Return [x, y] of the center of cell containing provided text 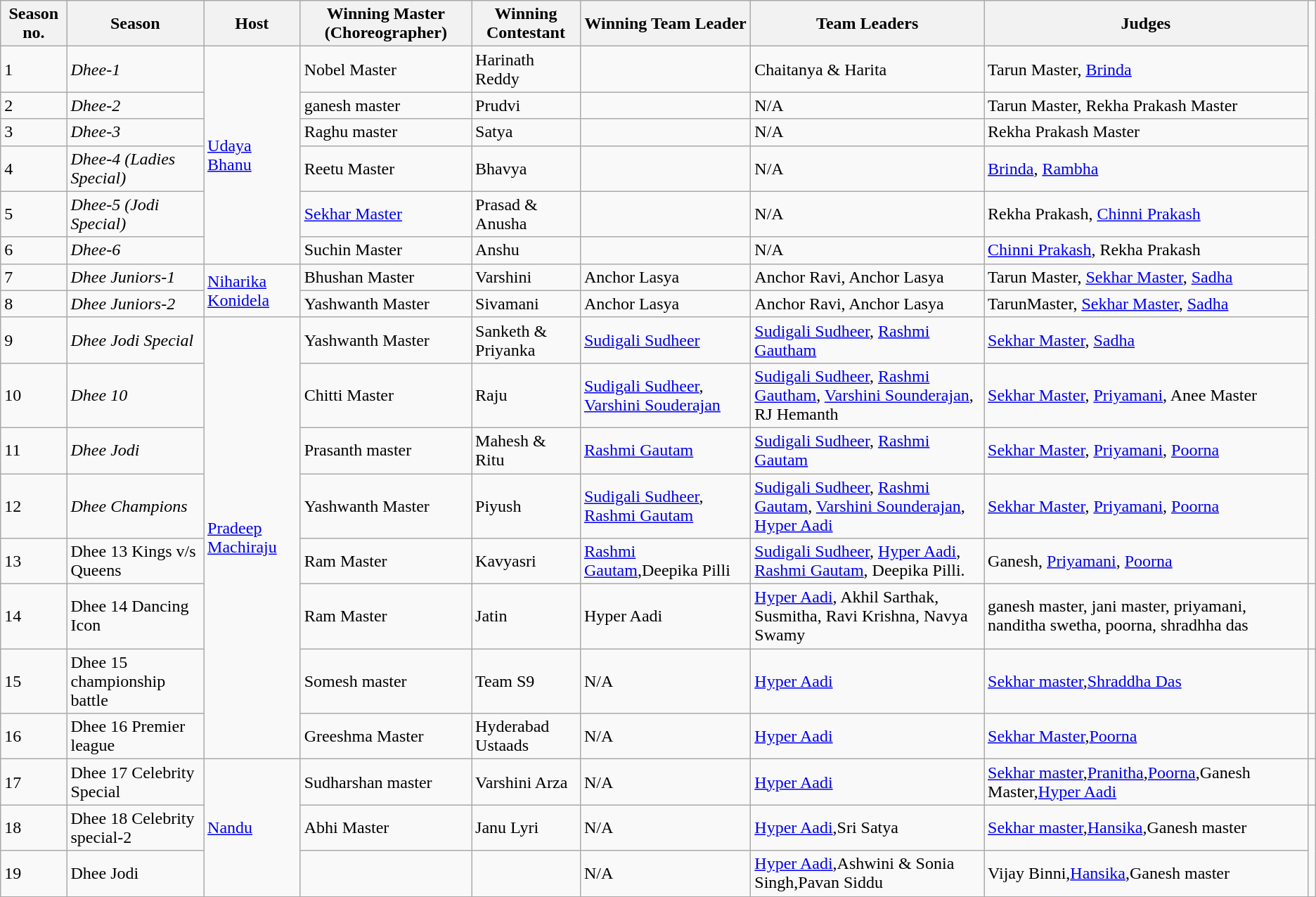
Bhushan Master [385, 277]
Sekhar Master, Priyamani, Anee Master [1146, 395]
Hyper Aadi, Akhil Sarthak, Susmitha, Ravi Krishna, Navya Swamy [867, 617]
Abhi Master [385, 828]
Host [252, 24]
19 [34, 873]
Brinda, Rambha [1146, 169]
Dhee-2 [135, 105]
Dhee Juniors-1 [135, 277]
11 [34, 450]
15 [34, 681]
Sivamani [526, 304]
Season [135, 24]
Satya [526, 132]
Kavyasri [526, 561]
4 [34, 169]
ganesh master [385, 105]
Dhee 16 Premier league [135, 737]
Tarun Master, Brinda [1146, 69]
Hyper Aadi,Sri Satya [867, 828]
Sanketh & Priyanka [526, 340]
Varshini Arza [526, 782]
16 [34, 737]
Chaitanya & Harita [867, 69]
Season no. [34, 24]
Team Leaders [867, 24]
Sudigali Sudheer, Rashmi Gautham, Varshini Sounderajan, RJ Hemanth [867, 395]
1 [34, 69]
Sudigali Sudheer [665, 340]
Sudigali Sudheer, Rashmi Gautam, Varshini Sounderajan, Hyper Aadi [867, 506]
Winning Master (Choreographer) [385, 24]
Dhee-1 [135, 69]
Dhee 13 Kings v/s Queens [135, 561]
Dhee 18 Celebrity special-2 [135, 828]
ganesh master, jani master, priyamani, nanditha swetha, poorna, shradhha das [1146, 617]
Rekha Prakash, Chinni Prakash [1146, 214]
2 [34, 105]
Team S9 [526, 681]
Sudigali Sudheer, Rashmi Gautham [867, 340]
9 [34, 340]
Sudigali Sudheer, Hyper Aadi, Rashmi Gautam, Deepika Pilli. [867, 561]
10 [34, 395]
Sekhar master,Hansika,Ganesh master [1146, 828]
Raju [526, 395]
Rashmi Gautam,Deepika Pilli [665, 561]
17 [34, 782]
Sekhar master,Shraddha Das [1146, 681]
Sekhar Master,Poorna [1146, 737]
Dhee Champions [135, 506]
Hyderabad Ustaads [526, 737]
Bhavya [526, 169]
Dhee 10 [135, 395]
Udaya Bhanu [252, 155]
Vijay Binni,Hansika,Ganesh master [1146, 873]
Prasad & Anusha [526, 214]
Pradeep Machiraju [252, 538]
Prudvi [526, 105]
Sekhar master,Pranitha,Poorna,Ganesh Master,Hyper Aadi [1146, 782]
Rashmi Gautam [665, 450]
Rekha Prakash Master [1146, 132]
Prasanth master [385, 450]
3 [34, 132]
13 [34, 561]
5 [34, 214]
Sekhar Master, Sadha [1146, 340]
Dhee 15 championship battle [135, 681]
Winning Contestant [526, 24]
Chinni Prakash, Rekha Prakash [1146, 250]
Dhee 17 Celebrity Special [135, 782]
Dhee-6 [135, 250]
12 [34, 506]
Tarun Master, Rekha Prakash Master [1146, 105]
Sudigali Sudheer, Varshini Souderajan [665, 395]
Chitti Master [385, 395]
Varshini [526, 277]
Piyush [526, 506]
Dhee-5 (Jodi Special) [135, 214]
14 [34, 617]
7 [34, 277]
18 [34, 828]
Greeshma Master [385, 737]
Dhee-3 [135, 132]
Niharika Konidela [252, 290]
Winning Team Leader [665, 24]
Mahesh & Ritu [526, 450]
Reetu Master [385, 169]
Somesh master [385, 681]
Suchin Master [385, 250]
Sudharshan master [385, 782]
Dhee-4 (Ladies Special) [135, 169]
Nobel Master [385, 69]
8 [34, 304]
TarunMaster, Sekhar Master, Sadha [1146, 304]
Dhee Jodi Special [135, 340]
Sekhar Master [385, 214]
Judges [1146, 24]
Hyper Aadi,Ashwini & Sonia Singh,Pavan Siddu [867, 873]
Dhee 14 Dancing Icon [135, 617]
Nandu [252, 828]
Tarun Master, Sekhar Master, Sadha [1146, 277]
Jatin [526, 617]
6 [34, 250]
Ganesh, Priyamani, Poorna [1146, 561]
Dhee Juniors-2 [135, 304]
Harinath Reddy [526, 69]
Anshu [526, 250]
Raghu master [385, 132]
Janu Lyri [526, 828]
